Extract the (x, y) coordinate from the center of the cell holding the provided text.  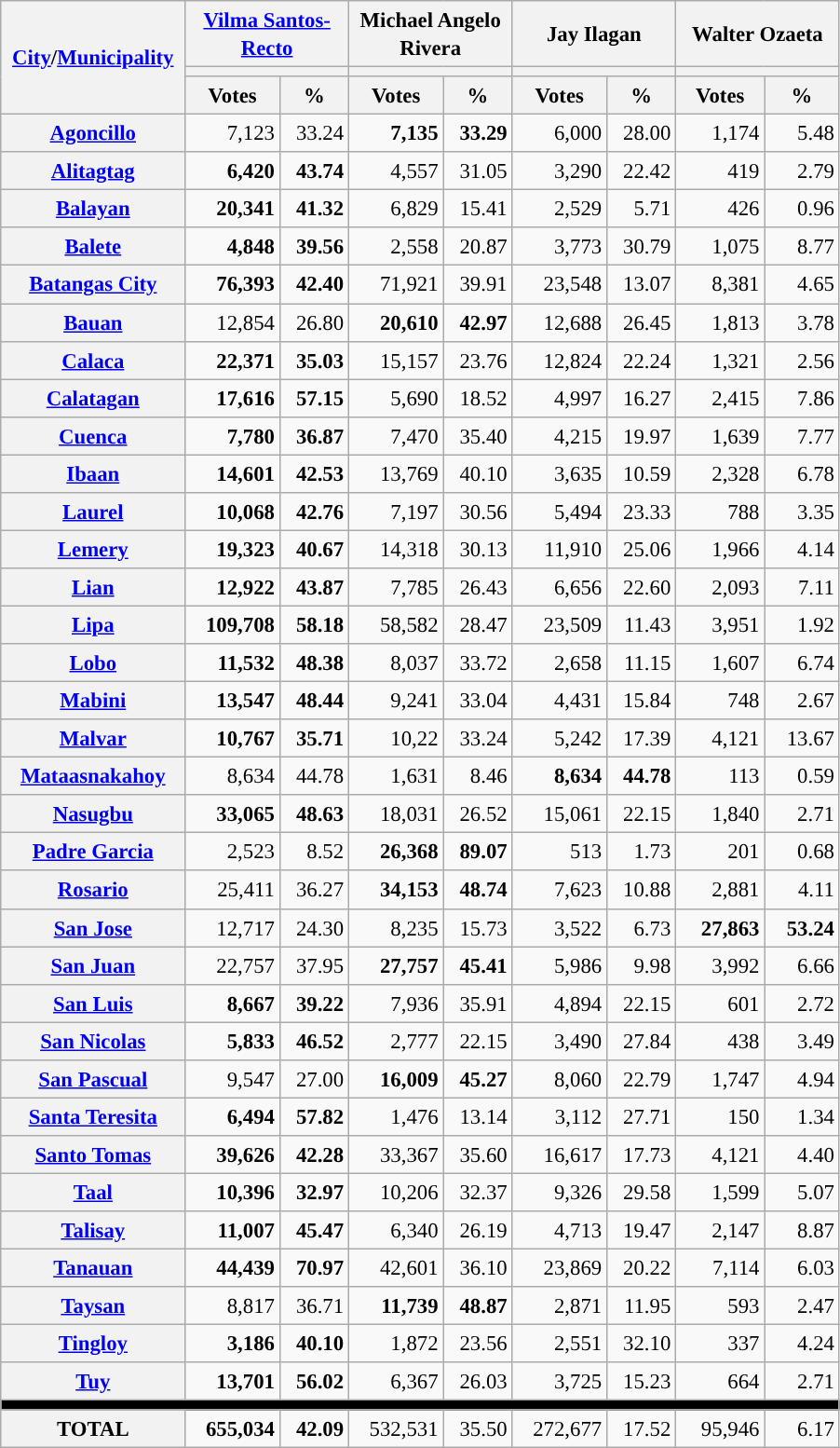
7,470 (395, 436)
20,341 (233, 209)
2,777 (395, 1042)
43.87 (314, 587)
26.43 (478, 587)
27.00 (314, 1079)
13,769 (395, 473)
11.15 (641, 663)
1,174 (721, 134)
46.52 (314, 1042)
601 (721, 1003)
Alitagtag (93, 171)
1,872 (395, 1344)
36.71 (314, 1306)
1,639 (721, 436)
71,921 (395, 285)
23,509 (559, 624)
150 (721, 1116)
1,840 (721, 814)
26,368 (395, 852)
5,494 (559, 512)
27.84 (641, 1042)
2,147 (721, 1230)
11.43 (641, 624)
7,114 (721, 1269)
2,558 (395, 246)
3.35 (802, 512)
Padre Garcia (93, 852)
14,318 (395, 550)
22.42 (641, 171)
76,393 (233, 285)
419 (721, 171)
15,157 (395, 360)
22,757 (233, 965)
35.60 (478, 1155)
15.84 (641, 701)
San Nicolas (93, 1042)
2,328 (721, 473)
12,717 (233, 928)
24.30 (314, 928)
29.58 (641, 1193)
Malvar (93, 738)
39.91 (478, 285)
6.66 (802, 965)
Lemery (93, 550)
3.49 (802, 1042)
45.27 (478, 1079)
10.88 (641, 891)
3,112 (559, 1116)
20.22 (641, 1269)
2.67 (802, 701)
15.73 (478, 928)
Mataasnakahoy (93, 777)
Jay Ilagan (594, 34)
San Juan (93, 965)
28.00 (641, 134)
45.47 (314, 1230)
San Pascual (93, 1079)
42.76 (314, 512)
23.33 (641, 512)
5.71 (641, 209)
48.87 (478, 1306)
Balete (93, 246)
56.02 (314, 1381)
Lipa (93, 624)
3,773 (559, 246)
10,068 (233, 512)
8,817 (233, 1306)
26.19 (478, 1230)
8,037 (395, 663)
15,061 (559, 814)
12,854 (233, 322)
13.07 (641, 285)
Vilma Santos-Recto (267, 34)
11,739 (395, 1306)
23,548 (559, 285)
1,607 (721, 663)
4,215 (559, 436)
10,396 (233, 1193)
Mabini (93, 701)
3,290 (559, 171)
Bauan (93, 322)
3,186 (233, 1344)
7.86 (802, 399)
25.06 (641, 550)
748 (721, 701)
7,785 (395, 587)
10,206 (395, 1193)
34,153 (395, 891)
337 (721, 1344)
Tuy (93, 1381)
35.03 (314, 360)
5,690 (395, 399)
27.71 (641, 1116)
6,656 (559, 587)
Rosario (93, 891)
1,813 (721, 322)
664 (721, 1381)
6.78 (802, 473)
6.73 (641, 928)
4,713 (559, 1230)
39.22 (314, 1003)
1,075 (721, 246)
7.11 (802, 587)
Michael Angelo Rivera (430, 34)
30.13 (478, 550)
8,235 (395, 928)
1.92 (802, 624)
7,197 (395, 512)
Nasugbu (93, 814)
7,135 (395, 134)
Calaca (93, 360)
36.87 (314, 436)
3.78 (802, 322)
33,065 (233, 814)
10,767 (233, 738)
57.82 (314, 1116)
22,371 (233, 360)
42.97 (478, 322)
36.27 (314, 891)
2.56 (802, 360)
19.47 (641, 1230)
58,582 (395, 624)
7.77 (802, 436)
45.41 (478, 965)
9,547 (233, 1079)
2,658 (559, 663)
28.47 (478, 624)
42.53 (314, 473)
23.56 (478, 1344)
27,863 (721, 928)
Taal (93, 1193)
36.10 (478, 1269)
Talisay (93, 1230)
13,701 (233, 1381)
44,439 (233, 1269)
Taysan (93, 1306)
1,747 (721, 1079)
8.46 (478, 777)
4,894 (559, 1003)
Lobo (93, 663)
12,824 (559, 360)
Lian (93, 587)
6.74 (802, 663)
33.72 (478, 663)
Santa Teresita (93, 1116)
6,340 (395, 1230)
39,626 (233, 1155)
4.94 (802, 1079)
33.29 (478, 134)
5.07 (802, 1193)
16,009 (395, 1079)
19.97 (641, 436)
4.24 (802, 1344)
58.18 (314, 624)
San Jose (93, 928)
Santo Tomas (93, 1155)
13,547 (233, 701)
48.63 (314, 814)
8,667 (233, 1003)
Cuenca (93, 436)
438 (721, 1042)
8.77 (802, 246)
2.72 (802, 1003)
9,326 (559, 1193)
17.39 (641, 738)
4.14 (802, 550)
33.04 (478, 701)
0.59 (802, 777)
4,848 (233, 246)
41.32 (314, 209)
17,616 (233, 399)
35.71 (314, 738)
593 (721, 1306)
5,986 (559, 965)
57.15 (314, 399)
Ibaan (93, 473)
18,031 (395, 814)
San Luis (93, 1003)
42,601 (395, 1269)
31.05 (478, 171)
8.87 (802, 1230)
16,617 (559, 1155)
30.56 (478, 512)
2,523 (233, 852)
1,966 (721, 550)
26.80 (314, 322)
37.95 (314, 965)
39.56 (314, 246)
11,532 (233, 663)
3,992 (721, 965)
26.03 (478, 1381)
7,780 (233, 436)
42.40 (314, 285)
Balayan (93, 209)
30.79 (641, 246)
1,321 (721, 360)
19,323 (233, 550)
2.47 (802, 1306)
4,431 (559, 701)
5,833 (233, 1042)
7,123 (233, 134)
26.45 (641, 322)
10,22 (395, 738)
12,922 (233, 587)
11,910 (559, 550)
53.24 (802, 928)
Tingloy (93, 1344)
1,476 (395, 1116)
32.10 (641, 1344)
5,242 (559, 738)
48.44 (314, 701)
4.40 (802, 1155)
13.67 (802, 738)
4.65 (802, 285)
3,522 (559, 928)
22.24 (641, 360)
17.73 (641, 1155)
40.67 (314, 550)
8,381 (721, 285)
4,557 (395, 171)
27,757 (395, 965)
14,601 (233, 473)
426 (721, 209)
6,829 (395, 209)
20,610 (395, 322)
0.96 (802, 209)
6,000 (559, 134)
11,007 (233, 1230)
2,529 (559, 209)
2,093 (721, 587)
5.48 (802, 134)
16.27 (641, 399)
7,623 (559, 891)
25,411 (233, 891)
1.34 (802, 1116)
9.98 (641, 965)
7,936 (395, 1003)
Tanauan (93, 1269)
3,490 (559, 1042)
Batangas City (93, 285)
109,708 (233, 624)
1.73 (641, 852)
15.23 (641, 1381)
26.52 (478, 814)
2,415 (721, 399)
48.38 (314, 663)
20.87 (478, 246)
0.68 (802, 852)
Walter Ozaeta (758, 34)
22.60 (641, 587)
13.14 (478, 1116)
35.40 (478, 436)
15.41 (478, 209)
8,060 (559, 1079)
9,241 (395, 701)
2,871 (559, 1306)
32.97 (314, 1193)
201 (721, 852)
18.52 (478, 399)
6,367 (395, 1381)
43.74 (314, 171)
113 (721, 777)
3,635 (559, 473)
35.91 (478, 1003)
6.03 (802, 1269)
6,420 (233, 171)
3,725 (559, 1381)
2.79 (802, 171)
42.28 (314, 1155)
10.59 (641, 473)
Agoncillo (93, 134)
70.97 (314, 1269)
4,997 (559, 399)
Calatagan (93, 399)
City/Municipality (93, 58)
11.95 (641, 1306)
6,494 (233, 1116)
788 (721, 512)
23,869 (559, 1269)
4.11 (802, 891)
48.74 (478, 891)
12,688 (559, 322)
513 (559, 852)
89.07 (478, 852)
2,551 (559, 1344)
8.52 (314, 852)
1,631 (395, 777)
33,367 (395, 1155)
2,881 (721, 891)
32.37 (478, 1193)
1,599 (721, 1193)
Laurel (93, 512)
23.76 (478, 360)
22.79 (641, 1079)
3,951 (721, 624)
